Provide the (x, y) coordinate of the cell's center where the given text is located.  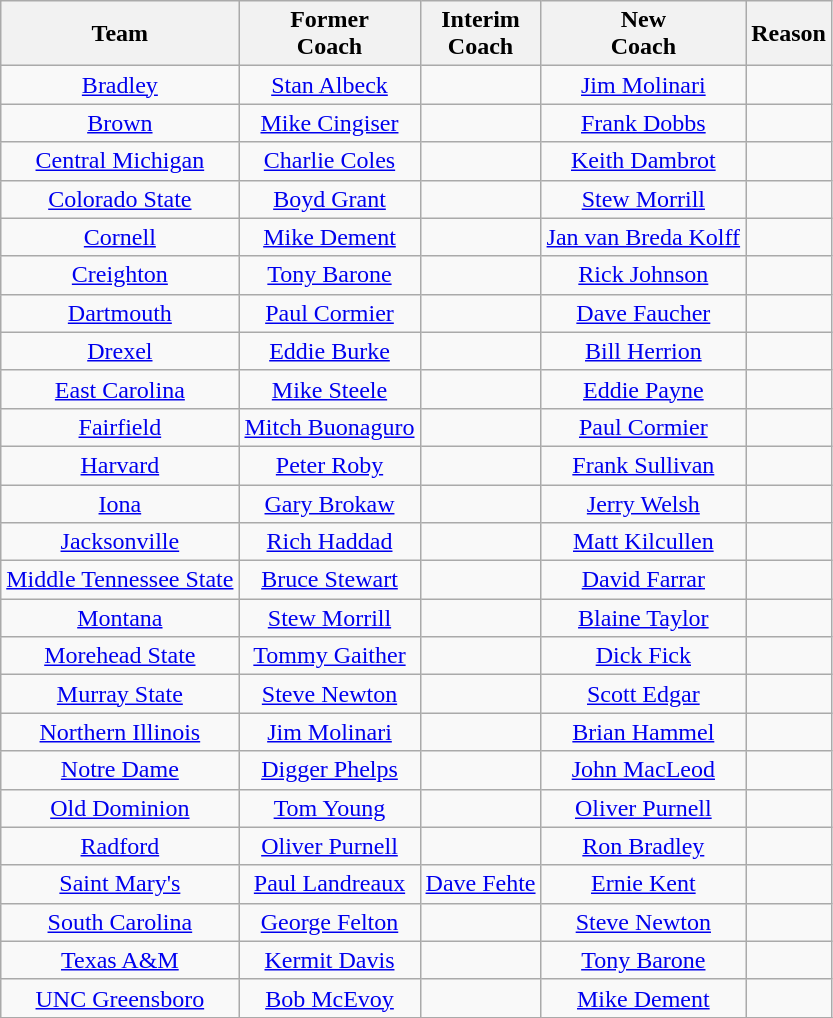
Murray State (120, 694)
Eddie Burke (330, 351)
Scott Edgar (644, 694)
Dartmouth (120, 313)
Brian Hammel (644, 732)
NewCoach (644, 34)
Jerry Welsh (644, 503)
Drexel (120, 351)
Morehead State (120, 656)
Rich Haddad (330, 542)
Rick Johnson (644, 275)
Peter Roby (330, 465)
Tommy Gaither (330, 656)
Central Michigan (120, 161)
Team (120, 34)
John MacLeod (644, 770)
Boyd Grant (330, 199)
Saint Mary's (120, 884)
Iona (120, 503)
George Felton (330, 922)
Harvard (120, 465)
David Farrar (644, 580)
Montana (120, 618)
Paul Landreaux (330, 884)
Fairfield (120, 427)
Colorado State (120, 199)
East Carolina (120, 389)
Old Dominion (120, 808)
Bill Herrion (644, 351)
South Carolina (120, 922)
Radford (120, 846)
Mike Cingiser (330, 123)
Bruce Stewart (330, 580)
Ron Bradley (644, 846)
Bradley (120, 85)
Digger Phelps (330, 770)
Bob McEvoy (330, 998)
Dick Fick (644, 656)
Tom Young (330, 808)
Frank Sullivan (644, 465)
Jacksonville (120, 542)
Eddie Payne (644, 389)
FormerCoach (330, 34)
Northern Illinois (120, 732)
Jan van Breda Kolff (644, 237)
Stan Albeck (330, 85)
InterimCoach (480, 34)
Dave Faucher (644, 313)
Creighton (120, 275)
Kermit Davis (330, 960)
Reason (789, 34)
Frank Dobbs (644, 123)
UNC Greensboro (120, 998)
Cornell (120, 237)
Keith Dambrot (644, 161)
Middle Tennessee State (120, 580)
Mike Steele (330, 389)
Texas A&M (120, 960)
Brown (120, 123)
Matt Kilcullen (644, 542)
Blaine Taylor (644, 618)
Notre Dame (120, 770)
Ernie Kent (644, 884)
Gary Brokaw (330, 503)
Dave Fehte (480, 884)
Charlie Coles (330, 161)
Mitch Buonaguro (330, 427)
